Detect which cell encompasses the target text, then output its [X, Y] center coordinate. 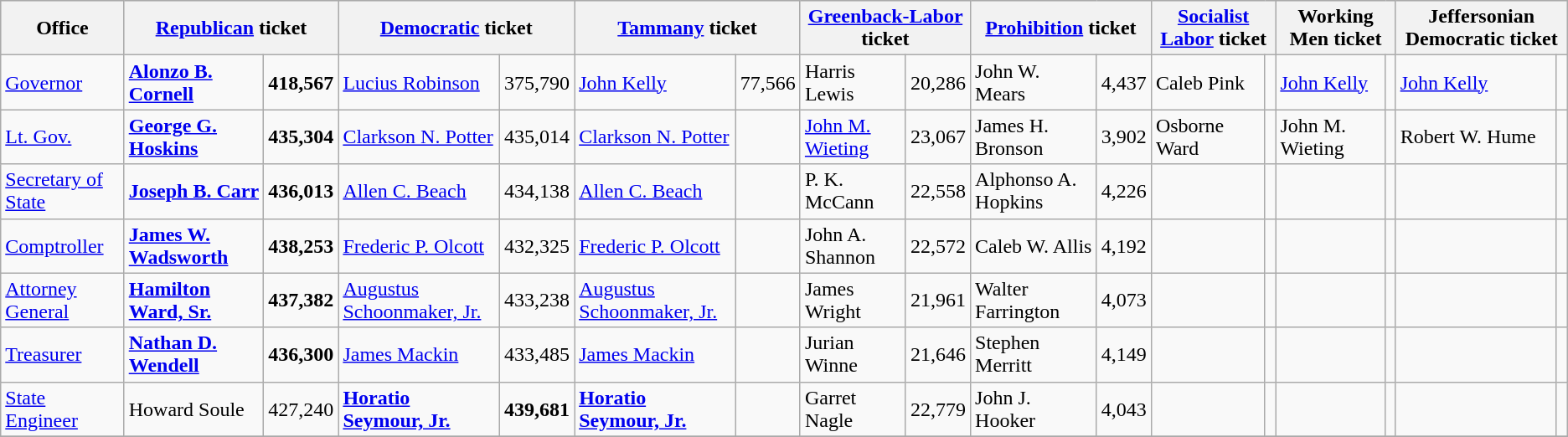
Tammany ticket [688, 28]
Garret Nagle [853, 409]
Governor [62, 82]
Working Men ticket [1335, 28]
Howard Soule [194, 409]
Hamilton Ward, Sr. [194, 300]
John W. Mears [1034, 82]
James H. Bronson [1034, 137]
Joseph B. Carr [194, 191]
434,138 [538, 191]
23,067 [938, 137]
Greenback-Labor ticket [885, 28]
John A. Shannon [853, 246]
Secretary of State [62, 191]
John J. Hooker [1034, 409]
21,646 [938, 355]
438,253 [302, 246]
433,238 [538, 300]
4,043 [1124, 409]
Prohibition ticket [1061, 28]
77,566 [767, 82]
4,226 [1124, 191]
427,240 [302, 409]
439,681 [538, 409]
Comptroller [62, 246]
Office [62, 28]
Alonzo B. Cornell [194, 82]
4,073 [1124, 300]
22,558 [938, 191]
Osborne Ward [1208, 137]
22,572 [938, 246]
Harris Lewis [853, 82]
George G. Hoskins [194, 137]
20,286 [938, 82]
4,437 [1124, 82]
22,779 [938, 409]
435,304 [302, 137]
436,300 [302, 355]
Jeffersonian Democratic ticket [1481, 28]
432,325 [538, 246]
Caleb Pink [1208, 82]
437,382 [302, 300]
21,961 [938, 300]
4,192 [1124, 246]
435,014 [538, 137]
James W. Wadsworth [194, 246]
Robert W. Hume [1476, 137]
Republican ticket [231, 28]
P. K. McCann [853, 191]
Lucius Robinson [419, 82]
Caleb W. Allis [1034, 246]
433,485 [538, 355]
418,567 [302, 82]
Lt. Gov. [62, 137]
Treasurer [62, 355]
James Wright [853, 300]
3,902 [1124, 137]
375,790 [538, 82]
Stephen Merritt [1034, 355]
Jurian Winne [853, 355]
Socialist Labor ticket [1213, 28]
Attorney General [62, 300]
Democratic ticket [456, 28]
Walter Farrington [1034, 300]
Alphonso A. Hopkins [1034, 191]
Nathan D. Wendell [194, 355]
4,149 [1124, 355]
436,013 [302, 191]
State Engineer [62, 409]
